Find where the given text appears and provide that cell's center as (X, Y) coordinate. 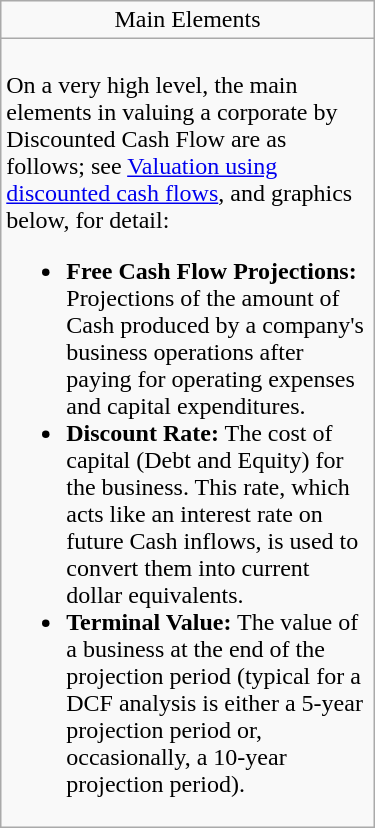
Main Elements (188, 20)
